Scan for the cell matching the given text and deliver its (x, y) coordinate at center. 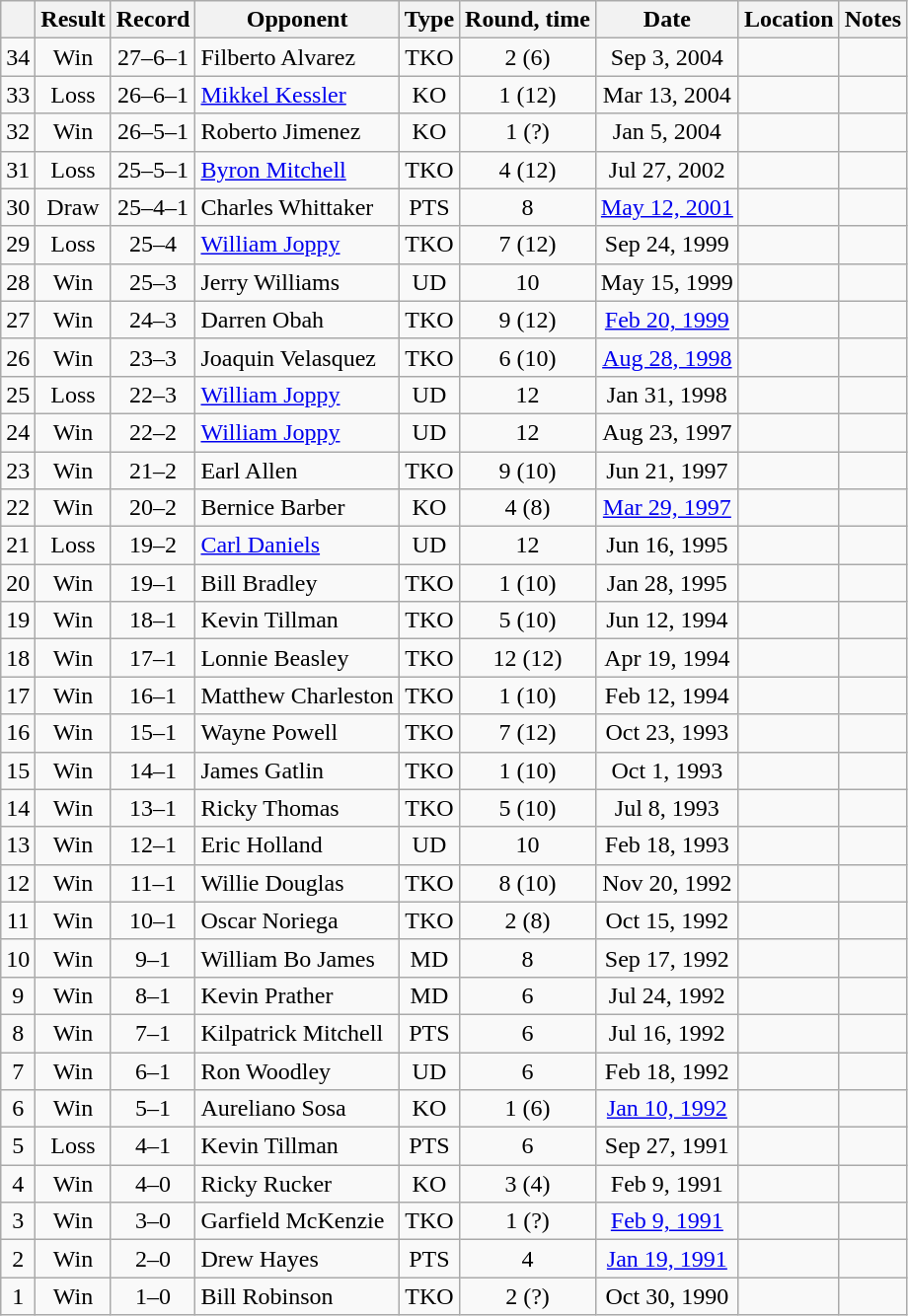
Roberto Jimenez (297, 132)
Bill Bradley (297, 583)
25–3 (153, 282)
26–6–1 (153, 95)
2 (6) (528, 57)
17 (18, 695)
23–3 (153, 357)
7–1 (153, 1033)
16 (18, 733)
2 (18, 1259)
Nov 20, 1992 (667, 883)
Feb 18, 1992 (667, 1070)
17–1 (153, 658)
25–5–1 (153, 170)
26 (18, 357)
Oct 15, 1992 (667, 920)
12–1 (153, 845)
15 (18, 770)
30 (18, 207)
9 (18, 995)
1 (6) (528, 1109)
9 (10) (528, 471)
24 (18, 432)
Ricky Thomas (297, 808)
5 (18, 1146)
May 12, 2001 (667, 207)
31 (18, 170)
18–1 (153, 621)
4 (8) (528, 508)
8 (10) (528, 883)
Sep 17, 1992 (667, 958)
Jan 28, 1995 (667, 583)
22–3 (153, 395)
Round, time (528, 20)
13–1 (153, 808)
9 (12) (528, 320)
2 (?) (528, 1296)
20 (18, 583)
25–4–1 (153, 207)
Draw (73, 207)
22–2 (153, 432)
Willie Douglas (297, 883)
Carl Daniels (297, 546)
Aug 28, 1998 (667, 357)
11–1 (153, 883)
Record (153, 20)
32 (18, 132)
9–1 (153, 958)
1 (18, 1296)
Sep 3, 2004 (667, 57)
3 (4) (528, 1184)
Sep 24, 1999 (667, 245)
Kevin Prather (297, 995)
Date (667, 20)
Jan 19, 1991 (667, 1259)
8–1 (153, 995)
Filberto Alvarez (297, 57)
16–1 (153, 695)
Jun 16, 1995 (667, 546)
6 (10) (528, 357)
23 (18, 471)
12 (12) (528, 658)
5–1 (153, 1109)
Jerry Williams (297, 282)
May 15, 1999 (667, 282)
Jul 27, 2002 (667, 170)
11 (18, 920)
Apr 19, 1994 (667, 658)
21 (18, 546)
Charles Whittaker (297, 207)
Location (789, 20)
25–4 (153, 245)
27–6–1 (153, 57)
James Gatlin (297, 770)
Bernice Barber (297, 508)
Jul 16, 1992 (667, 1033)
2–0 (153, 1259)
19–2 (153, 546)
Feb 20, 1999 (667, 320)
Jun 21, 1997 (667, 471)
6–1 (153, 1070)
Lonnie Beasley (297, 658)
Darren Obah (297, 320)
Ricky Rucker (297, 1184)
Wayne Powell (297, 733)
Jul 8, 1993 (667, 808)
Jun 12, 1994 (667, 621)
10–1 (153, 920)
Aureliano Sosa (297, 1109)
4–1 (153, 1146)
Jan 31, 1998 (667, 395)
1–0 (153, 1296)
4–0 (153, 1184)
14–1 (153, 770)
3–0 (153, 1221)
21–2 (153, 471)
Oct 1, 1993 (667, 770)
25 (18, 395)
34 (18, 57)
Notes (872, 20)
Type (428, 20)
29 (18, 245)
Garfield McKenzie (297, 1221)
14 (18, 808)
26–5–1 (153, 132)
Jan 10, 1992 (667, 1109)
15–1 (153, 733)
22 (18, 508)
Oct 23, 1993 (667, 733)
Earl Allen (297, 471)
Byron Mitchell (297, 170)
19 (18, 621)
Oct 30, 1990 (667, 1296)
Joaquin Velasquez (297, 357)
Eric Holland (297, 845)
Mar 13, 2004 (667, 95)
Feb 18, 1993 (667, 845)
1 (12) (528, 95)
27 (18, 320)
Bill Robinson (297, 1296)
28 (18, 282)
7 (18, 1070)
20–2 (153, 508)
19–1 (153, 583)
Jul 24, 1992 (667, 995)
Kilpatrick Mitchell (297, 1033)
Jan 5, 2004 (667, 132)
Result (73, 20)
18 (18, 658)
Oscar Noriega (297, 920)
Feb 12, 1994 (667, 695)
William Bo James (297, 958)
4 (12) (528, 170)
3 (18, 1221)
33 (18, 95)
Sep 27, 1991 (667, 1146)
Drew Hayes (297, 1259)
Mikkel Kessler (297, 95)
Mar 29, 1997 (667, 508)
Aug 23, 1997 (667, 432)
13 (18, 845)
Matthew Charleston (297, 695)
2 (8) (528, 920)
Ron Woodley (297, 1070)
24–3 (153, 320)
Opponent (297, 20)
